Return the [X, Y] coordinate for the center point of the cell that contains the specified text.  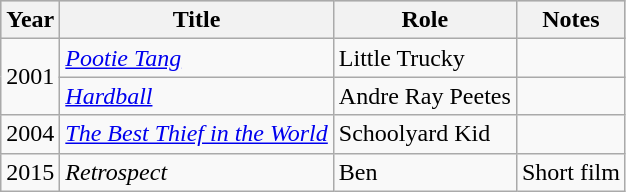
2015 [30, 172]
Schoolyard Kid [424, 134]
Notes [570, 20]
Short film [570, 172]
Role [424, 20]
Retrospect [197, 172]
Hardball [197, 96]
2004 [30, 134]
Andre Ray Peetes [424, 96]
Year [30, 20]
Pootie Tang [197, 58]
Title [197, 20]
Ben [424, 172]
2001 [30, 77]
The Best Thief in the World [197, 134]
Little Trucky [424, 58]
